Search for the cell housing the specified text and yield its [X, Y] center coordinate. 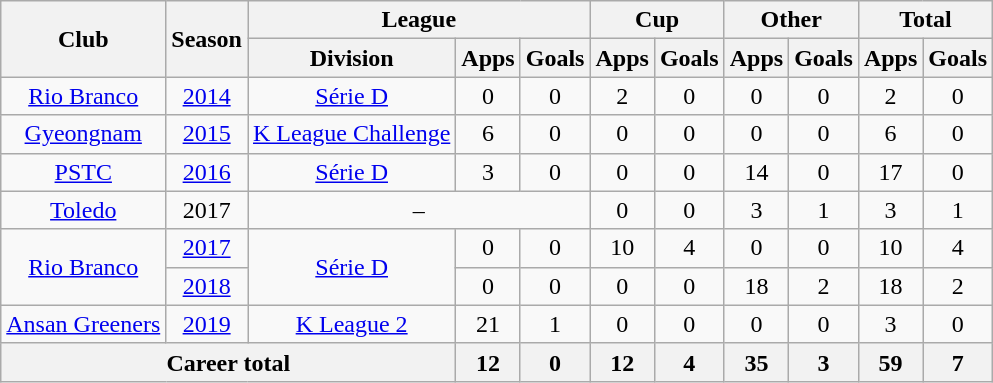
2016 [207, 172]
Ansan Greeners [84, 324]
K League 2 [352, 324]
– [419, 210]
Club [84, 39]
Toledo [84, 210]
Division [352, 58]
K League Challenge [352, 134]
Other [791, 20]
League [419, 20]
PSTC [84, 172]
2014 [207, 96]
7 [958, 362]
59 [890, 362]
Season [207, 39]
2015 [207, 134]
Total [925, 20]
Career total [228, 362]
2018 [207, 286]
14 [756, 172]
17 [890, 172]
21 [488, 324]
2019 [207, 324]
35 [756, 362]
Gyeongnam [84, 134]
Cup [657, 20]
